For the text-containing cell, return its midpoint in [x, y] coordinate format. 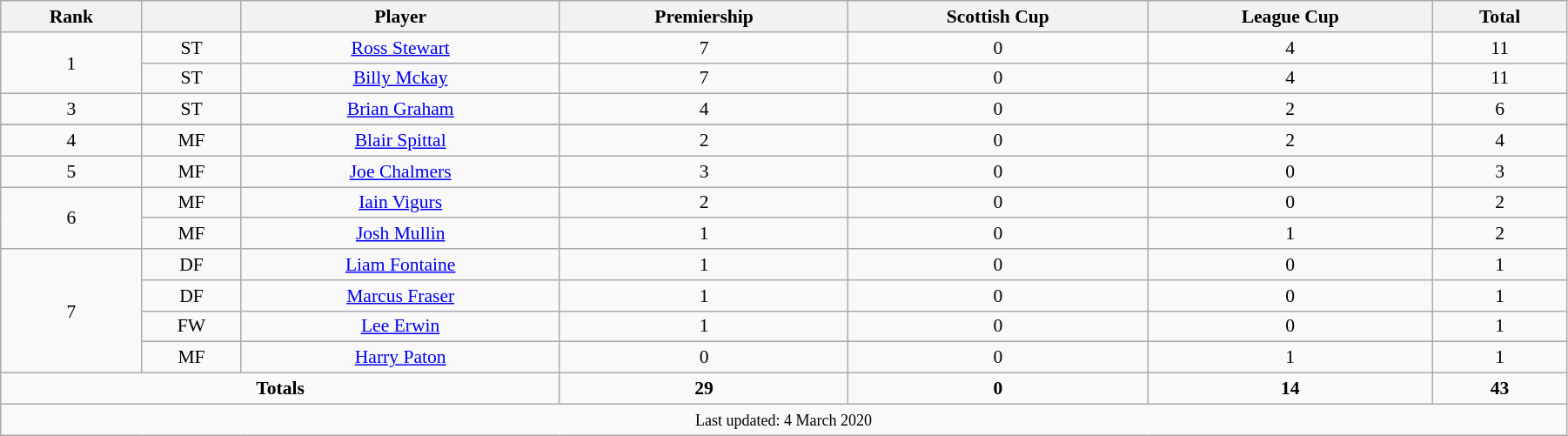
Josh Mullin [400, 234]
FW [191, 326]
Joe Chalmers [400, 171]
Scottish Cup [998, 17]
Billy Mckay [400, 78]
Liam Fontaine [400, 265]
Last updated: 4 March 2020 [784, 419]
Brian Graham [400, 110]
League Cup [1290, 17]
5 [71, 171]
Marcus Fraser [400, 296]
Totals [280, 389]
Total [1500, 17]
14 [1290, 389]
Lee Erwin [400, 326]
43 [1500, 389]
Blair Spittal [400, 141]
29 [703, 389]
Ross Stewart [400, 48]
Harry Paton [400, 358]
Iain Vigurs [400, 203]
Player [400, 17]
Premiership [703, 17]
Rank [71, 17]
